Search for the cell housing the specified text and yield its [X, Y] center coordinate. 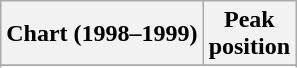
Peakposition [249, 34]
Chart (1998–1999) [102, 34]
